Output the (X, Y) coordinate of the center of the cell containing the given text.  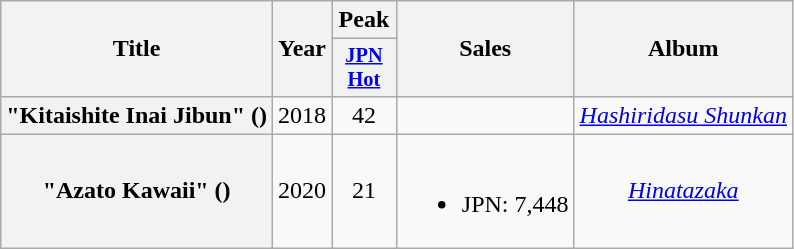
21 (364, 192)
2018 (302, 115)
JPNHot (364, 68)
Hinatazaka (683, 192)
Peak (364, 20)
Album (683, 49)
2020 (302, 192)
Sales (485, 49)
Year (302, 49)
"Azato Kawaii" () (137, 192)
Title (137, 49)
42 (364, 115)
Hashiridasu Shunkan (683, 115)
JPN: 7,448 (485, 192)
"Kitaishite Inai Jibun" () (137, 115)
